Pinpoint the cell where the given text exists, returning its (X, Y) midpoint coordinate. 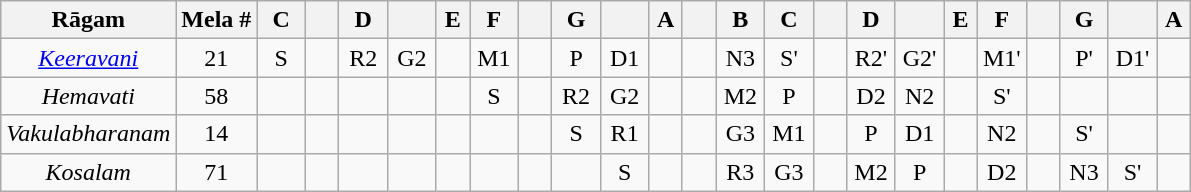
P' (1084, 58)
Rāgam (88, 20)
Kosalam (88, 172)
R3 (740, 172)
D1' (1132, 58)
Hemavati (88, 96)
M1' (1002, 58)
R1 (624, 134)
Mela # (216, 20)
71 (216, 172)
R2' (872, 58)
Vakulabharanam (88, 134)
14 (216, 134)
58 (216, 96)
B (740, 20)
G2' (920, 58)
21 (216, 58)
Keeravani (88, 58)
